From the cell containing the given text, extract its center point as (X, Y) coordinate. 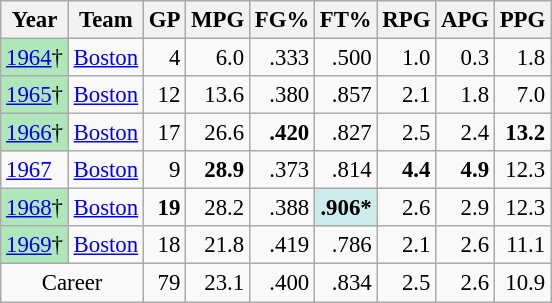
RPG (406, 20)
.786 (346, 245)
1966† (35, 133)
FG% (282, 20)
APG (466, 20)
79 (164, 283)
4.9 (466, 170)
19 (164, 208)
1965† (35, 95)
.834 (346, 283)
MPG (218, 20)
.814 (346, 170)
FT% (346, 20)
.380 (282, 95)
7.0 (522, 95)
21.8 (218, 245)
18 (164, 245)
28.9 (218, 170)
12 (164, 95)
.333 (282, 58)
.500 (346, 58)
.400 (282, 283)
26.6 (218, 133)
1967 (35, 170)
1968† (35, 208)
.373 (282, 170)
.419 (282, 245)
13.2 (522, 133)
17 (164, 133)
1.0 (406, 58)
4 (164, 58)
10.9 (522, 283)
Year (35, 20)
11.1 (522, 245)
.906* (346, 208)
Career (72, 283)
GP (164, 20)
9 (164, 170)
1969† (35, 245)
13.6 (218, 95)
2.9 (466, 208)
4.4 (406, 170)
23.1 (218, 283)
1964† (35, 58)
28.2 (218, 208)
PPG (522, 20)
.420 (282, 133)
.857 (346, 95)
6.0 (218, 58)
.827 (346, 133)
2.4 (466, 133)
.388 (282, 208)
0.3 (466, 58)
Team (106, 20)
